Identify which cell holds the provided text, then report its [X, Y] central coordinate. 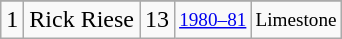
Limestone [296, 20]
Rick Riese [82, 20]
13 [158, 20]
1 [12, 20]
1980–81 [213, 20]
